Pinpoint the cell where the given text exists, returning its (x, y) midpoint coordinate. 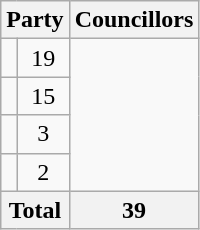
Total (35, 210)
15 (43, 96)
Party (35, 20)
Councillors (134, 20)
3 (43, 134)
2 (43, 172)
39 (134, 210)
19 (43, 58)
